From the cell containing the given text, extract its center point as [x, y] coordinate. 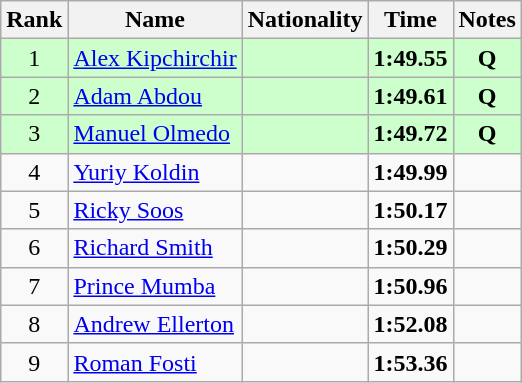
3 [34, 134]
1:50.96 [410, 286]
1:50.17 [410, 210]
Manuel Olmedo [155, 134]
Richard Smith [155, 248]
1:49.99 [410, 172]
1:53.36 [410, 362]
1:49.55 [410, 58]
Yuriy Koldin [155, 172]
8 [34, 324]
Rank [34, 20]
Andrew Ellerton [155, 324]
5 [34, 210]
Alex Kipchirchir [155, 58]
Roman Fosti [155, 362]
2 [34, 96]
9 [34, 362]
Ricky Soos [155, 210]
1 [34, 58]
4 [34, 172]
1:49.72 [410, 134]
Prince Mumba [155, 286]
1:49.61 [410, 96]
Adam Abdou [155, 96]
Notes [487, 20]
1:50.29 [410, 248]
1:52.08 [410, 324]
6 [34, 248]
Time [410, 20]
Nationality [305, 20]
7 [34, 286]
Name [155, 20]
